Output the (X, Y) coordinate of the center of the cell containing the given text.  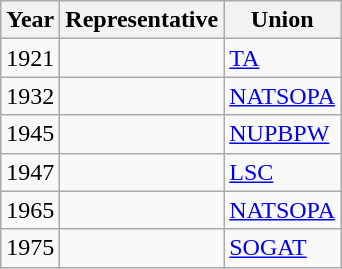
Year (30, 20)
SOGAT (282, 248)
Union (282, 20)
1932 (30, 96)
1947 (30, 172)
LSC (282, 172)
1945 (30, 134)
Representative (142, 20)
NUPBPW (282, 134)
1975 (30, 248)
1965 (30, 210)
1921 (30, 58)
TA (282, 58)
